Extract the (X, Y) coordinate from the center of the cell holding the provided text.  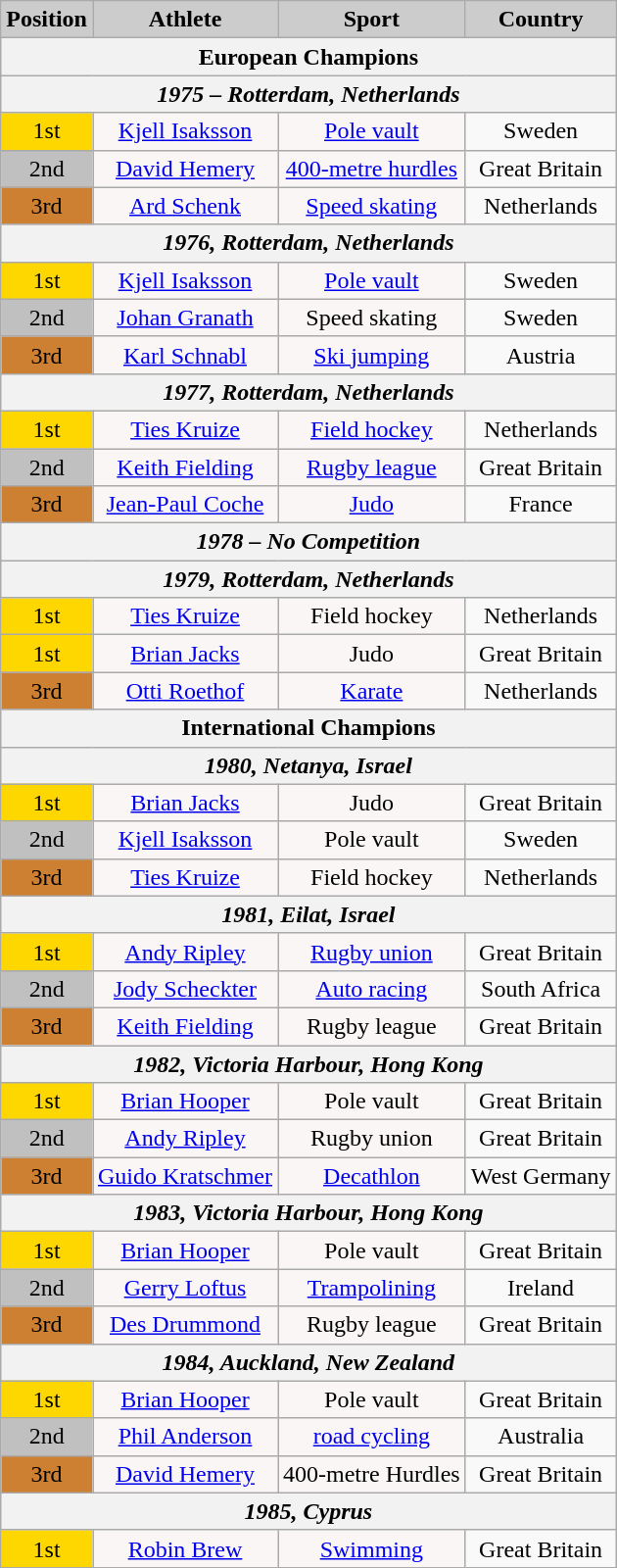
1982, Victoria Harbour, Hong Kong (308, 1063)
South Africa (541, 989)
Ski jumping (372, 355)
road cycling (372, 1437)
1983, Victoria Harbour, Hong Kong (308, 1213)
West Germany (541, 1176)
Position (47, 20)
Ireland (541, 1288)
400-metre hurdles (372, 169)
Johan Granath (184, 318)
Decathlon (372, 1176)
Australia (541, 1437)
Athlete (184, 20)
1985, Cyprus (308, 1511)
Phil Anderson (184, 1437)
Karate (372, 691)
1980, Netanya, Israel (308, 765)
Karl Schnabl (184, 355)
Swimming (372, 1548)
Ard Schenk (184, 206)
Country (541, 20)
1977, Rotterdam, Netherlands (308, 392)
1978 – No Competition (308, 542)
Austria (541, 355)
Sport (372, 20)
European Champions (308, 57)
Guido Kratschmer (184, 1176)
Jean-Paul Coche (184, 505)
Jody Scheckter (184, 989)
Otti Roethof (184, 691)
1981, Eilat, Israel (308, 914)
1976, Rotterdam, Netherlands (308, 243)
International Champions (308, 728)
Auto racing (372, 989)
France (541, 505)
1979, Rotterdam, Netherlands (308, 579)
Gerry Loftus (184, 1288)
400-metre Hurdles (372, 1474)
1975 – Rotterdam, Netherlands (308, 94)
Robin Brew (184, 1548)
Trampolining (372, 1288)
1984, Auckland, New Zealand (308, 1362)
Des Drummond (184, 1325)
